Determine the (X, Y) coordinate at the center of the cell enclosing the given text.  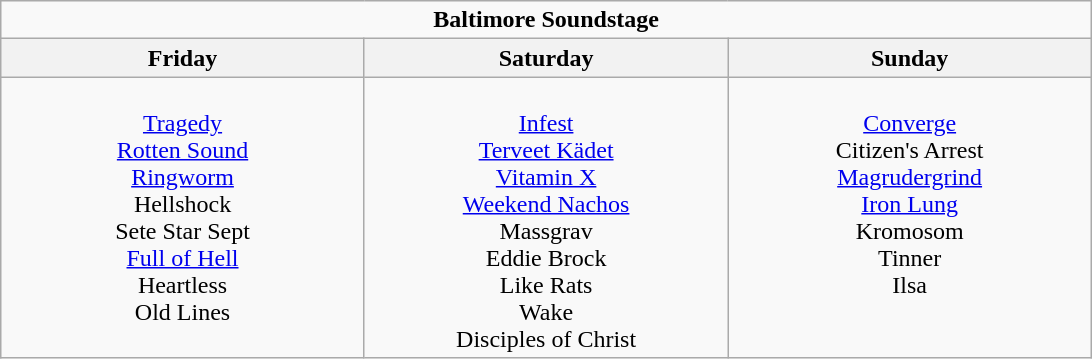
Sunday (910, 58)
Infest Terveet Kädet Vitamin X Weekend Nachos Massgrav Eddie Brock Like Rats Wake Disciples of Christ (546, 218)
Tragedy Rotten Sound Ringworm Hellshock Sete Star Sept Full of Hell Heartless Old Lines (183, 218)
Baltimore Soundstage (546, 20)
Converge Citizen's Arrest Magrudergrind Iron Lung Kromosom Tinner Ilsa (910, 218)
Saturday (546, 58)
Friday (183, 58)
